Locate the cell with the specified text and output its [X, Y] center coordinate. 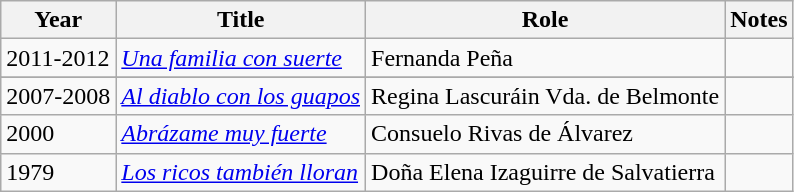
Regina Lascuráin Vda. de Belmonte [546, 96]
Role [546, 20]
Los ricos también lloran [241, 172]
Year [58, 20]
Consuelo Rivas de Álvarez [546, 134]
2007-2008 [58, 96]
2000 [58, 134]
Una familia con suerte [241, 58]
Title [241, 20]
2011-2012 [58, 58]
Al diablo con los guapos [241, 96]
1979 [58, 172]
Notes [759, 20]
Abrázame muy fuerte [241, 134]
Fernanda Peña [546, 58]
Doña Elena Izaguirre de Salvatierra [546, 172]
